Return the (x, y) coordinate for the center point of the cell that contains the specified text.  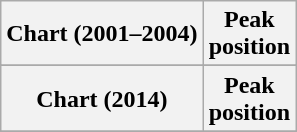
Chart (2001–2004) (102, 34)
Chart (2014) (102, 98)
